Output the (x, y) coordinate of the center of the cell containing the given text.  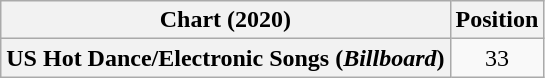
US Hot Dance/Electronic Songs (Billboard) (226, 58)
Position (497, 20)
33 (497, 58)
Chart (2020) (226, 20)
